Return (X, Y) of the center of cell containing provided text 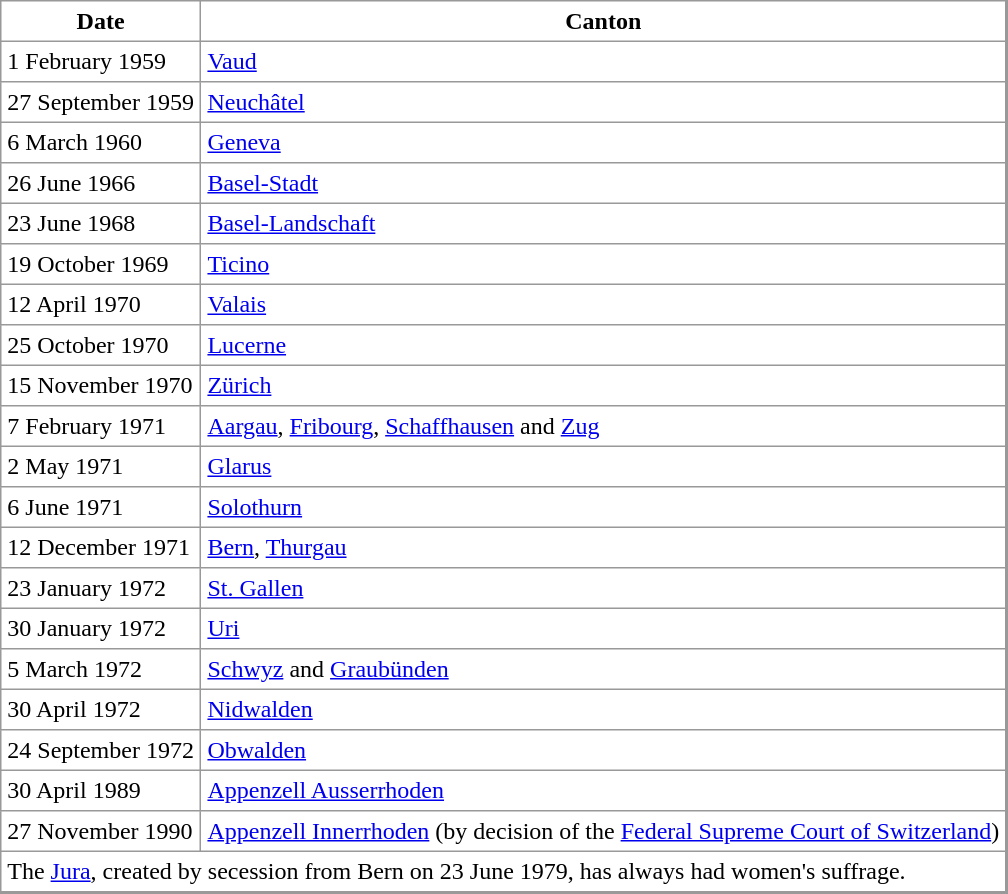
15 November 1970 (101, 385)
Ticino (604, 264)
Solothurn (604, 507)
24 September 1972 (101, 750)
2 May 1971 (101, 466)
6 June 1971 (101, 507)
Basel-Landschaft (604, 223)
19 October 1969 (101, 264)
12 April 1970 (101, 304)
Geneva (604, 142)
Lucerne (604, 345)
23 June 1968 (101, 223)
26 June 1966 (101, 183)
Aargau, Fribourg, Schaffhausen and Zug (604, 426)
Basel-Stadt (604, 183)
Nidwalden (604, 709)
Neuchâtel (604, 102)
1 February 1959 (101, 61)
6 March 1960 (101, 142)
Glarus (604, 466)
Obwalden (604, 750)
Schwyz and Graubünden (604, 669)
Bern, Thurgau (604, 547)
30 April 1972 (101, 709)
Appenzell Ausserrhoden (604, 790)
7 February 1971 (101, 426)
Zürich (604, 385)
Vaud (604, 61)
St. Gallen (604, 588)
27 September 1959 (101, 102)
Date (101, 21)
30 April 1989 (101, 790)
Canton (604, 21)
12 December 1971 (101, 547)
27 November 1990 (101, 831)
25 October 1970 (101, 345)
23 January 1972 (101, 588)
30 January 1972 (101, 628)
Appenzell Innerrhoden (by decision of the Federal Supreme Court of Switzerland) (604, 831)
5 March 1972 (101, 669)
The Jura, created by secession from Bern on 23 June 1979, has always had women's suffrage. (504, 872)
Uri (604, 628)
Valais (604, 304)
